Identify which cell holds the provided text, then report its (X, Y) central coordinate. 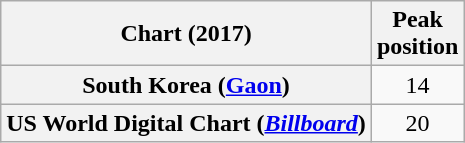
South Korea (Gaon) (186, 85)
20 (417, 123)
US World Digital Chart (Billboard) (186, 123)
14 (417, 85)
Peakposition (417, 34)
Chart (2017) (186, 34)
